Provide the (X, Y) coordinate of the cell's center where the given text is located.  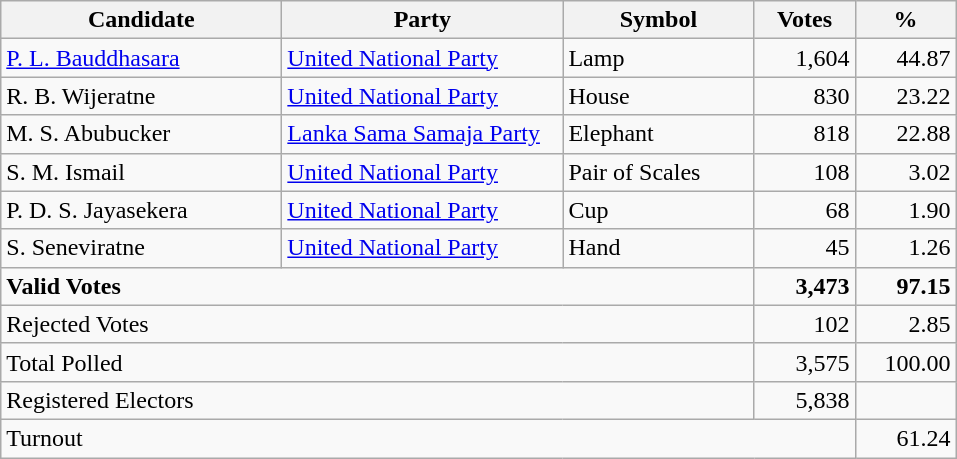
Lanka Sama Samaja Party (422, 134)
1.90 (906, 210)
Rejected Votes (378, 324)
Cup (658, 210)
1.26 (906, 248)
22.88 (906, 134)
Lamp (658, 58)
1,604 (804, 58)
45 (804, 248)
97.15 (906, 286)
2.85 (906, 324)
100.00 (906, 362)
818 (804, 134)
Hand (658, 248)
23.22 (906, 96)
% (906, 20)
Total Polled (378, 362)
Turnout (428, 438)
44.87 (906, 58)
House (658, 96)
102 (804, 324)
Elephant (658, 134)
Valid Votes (378, 286)
108 (804, 172)
M. S. Abubucker (142, 134)
68 (804, 210)
Pair of Scales (658, 172)
S. Seneviratne (142, 248)
3,473 (804, 286)
R. B. Wijeratne (142, 96)
Party (422, 20)
Registered Electors (378, 400)
S. M. Ismail (142, 172)
P. D. S. Jayasekera (142, 210)
Candidate (142, 20)
61.24 (906, 438)
P. L. Bauddhasara (142, 58)
5,838 (804, 400)
Symbol (658, 20)
3.02 (906, 172)
830 (804, 96)
3,575 (804, 362)
Votes (804, 20)
